Return [x, y] of the center of cell containing provided text 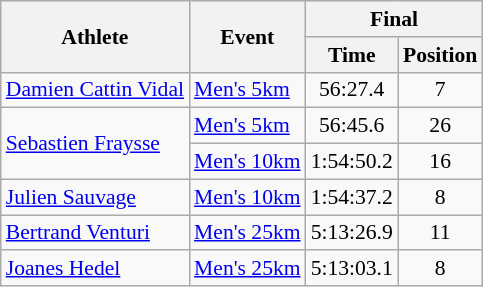
56:45.6 [352, 126]
56:27.4 [352, 90]
Position [440, 55]
26 [440, 126]
Athlete [95, 36]
Final [394, 19]
5:13:26.9 [352, 233]
Bertrand Venturi [95, 233]
16 [440, 162]
Julien Sauvage [95, 197]
1:54:50.2 [352, 162]
5:13:03.1 [352, 269]
7 [440, 90]
1:54:37.2 [352, 197]
Sebastien Fraysse [95, 144]
Event [248, 36]
11 [440, 233]
Time [352, 55]
Damien Cattin Vidal [95, 90]
Joanes Hedel [95, 269]
